Scan for the cell matching the given text and deliver its [x, y] coordinate at center. 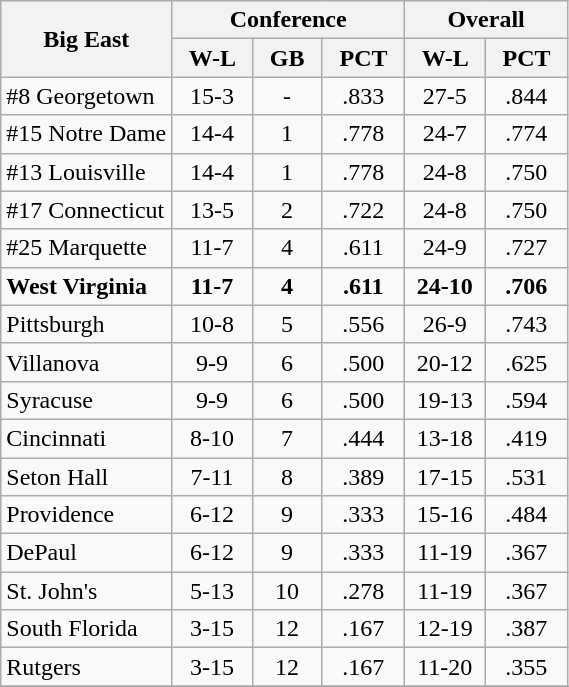
Overall [486, 20]
DePaul [86, 553]
2 [287, 210]
.387 [526, 629]
.419 [526, 438]
.844 [526, 96]
#17 Connecticut [86, 210]
.722 [364, 210]
12-19 [445, 629]
27-5 [445, 96]
19-13 [445, 400]
#13 Louisville [86, 172]
17-15 [445, 477]
West Virginia [86, 286]
5-13 [212, 591]
Syracuse [86, 400]
#8 Georgetown [86, 96]
15-3 [212, 96]
Providence [86, 515]
.727 [526, 248]
11-20 [445, 667]
.444 [364, 438]
24-7 [445, 134]
.355 [526, 667]
.278 [364, 591]
.706 [526, 286]
Seton Hall [86, 477]
St. John's [86, 591]
.774 [526, 134]
.389 [364, 477]
Rutgers [86, 667]
15-16 [445, 515]
7-11 [212, 477]
.833 [364, 96]
.484 [526, 515]
.556 [364, 324]
7 [287, 438]
13-5 [212, 210]
Cincinnati [86, 438]
Villanova [86, 362]
26-9 [445, 324]
.531 [526, 477]
24-10 [445, 286]
24-9 [445, 248]
.594 [526, 400]
#25 Marquette [86, 248]
GB [287, 58]
.625 [526, 362]
13-18 [445, 438]
8 [287, 477]
.743 [526, 324]
20-12 [445, 362]
5 [287, 324]
- [287, 96]
#15 Notre Dame [86, 134]
10-8 [212, 324]
8-10 [212, 438]
South Florida [86, 629]
Conference [288, 20]
10 [287, 591]
Pittsburgh [86, 324]
Big East [86, 39]
